Detect which cell encompasses the target text, then output its (X, Y) center coordinate. 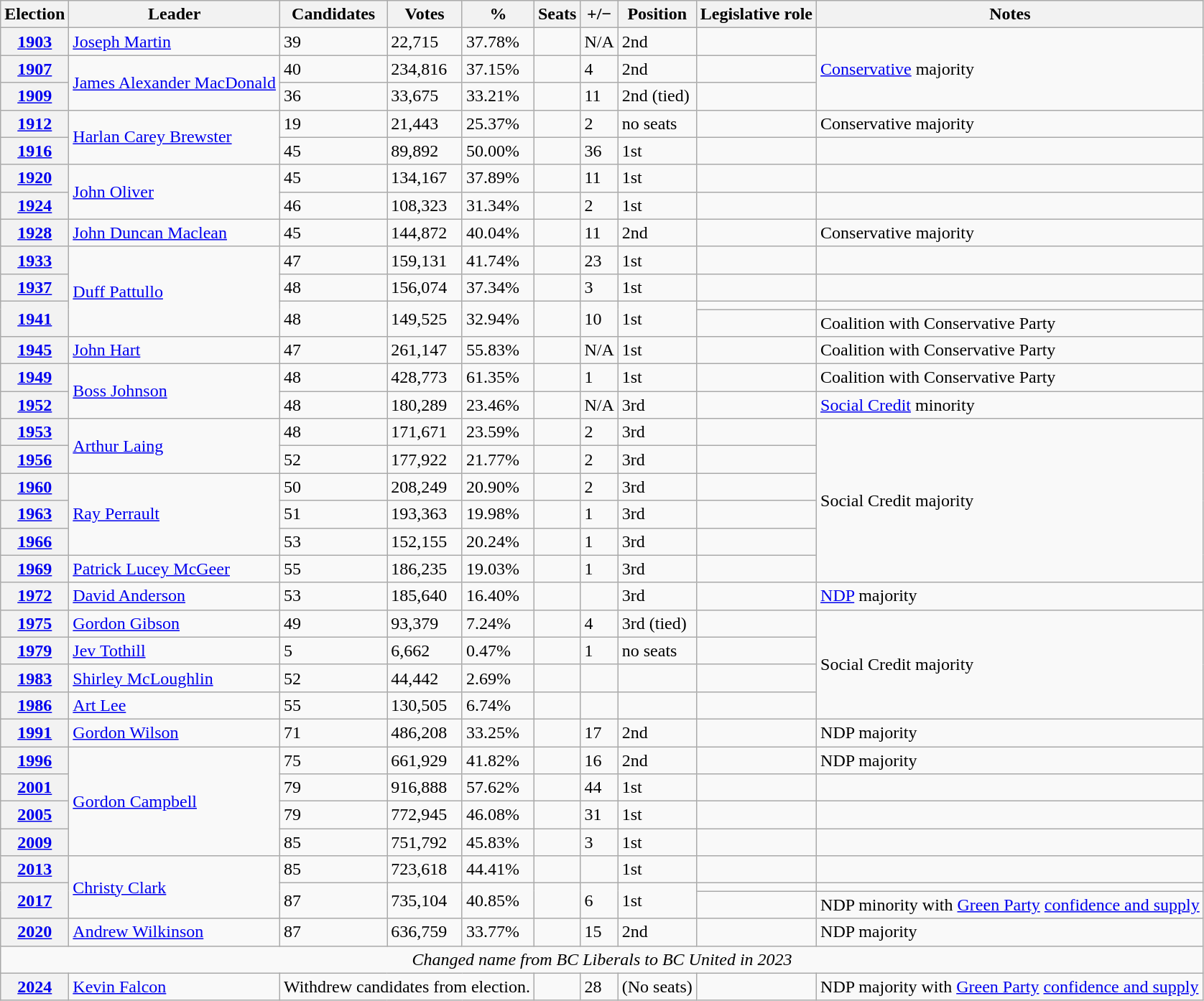
Leader (175, 14)
1920 (34, 178)
751,792 (425, 842)
Andrew Wilkinson (175, 932)
% (498, 14)
636,759 (425, 932)
NDP minority with Green Party confidence and supply (1010, 905)
Joseph Martin (175, 42)
Position (657, 14)
25.37% (498, 124)
2017 (34, 900)
Votes (425, 14)
19 (333, 124)
John Oliver (175, 192)
723,618 (425, 870)
55.83% (498, 350)
1949 (34, 378)
Gordon Gibson (175, 623)
144,872 (425, 233)
1983 (34, 678)
1907 (34, 69)
1909 (34, 96)
Christy Clark (175, 888)
(No seats) (657, 987)
Jev Tothill (175, 651)
159,131 (425, 260)
41.82% (498, 760)
23.59% (498, 432)
Harlan Carey Brewster (175, 137)
33.77% (498, 932)
171,671 (425, 432)
2020 (34, 932)
10 (599, 319)
1996 (34, 760)
2nd (tied) (657, 96)
261,147 (425, 350)
180,289 (425, 405)
23.46% (498, 405)
149,525 (425, 319)
2009 (34, 842)
Gordon Wilson (175, 732)
22,715 (425, 42)
1956 (34, 460)
31.34% (498, 205)
1941 (34, 319)
Kevin Falcon (175, 987)
1903 (34, 42)
15 (599, 932)
6 (599, 900)
3rd (tied) (657, 623)
1945 (34, 350)
41.74% (498, 260)
31 (599, 815)
5 (333, 651)
Art Lee (175, 705)
186,235 (425, 569)
16 (599, 760)
1952 (34, 405)
46.08% (498, 815)
44,442 (425, 678)
40 (333, 69)
Changed name from BC Liberals to BC United in 2023 (602, 959)
916,888 (425, 788)
6.74% (498, 705)
1986 (34, 705)
185,640 (425, 596)
37.78% (498, 42)
21.77% (498, 460)
51 (333, 514)
130,505 (425, 705)
17 (599, 732)
75 (333, 760)
108,323 (425, 205)
Ray Perrault (175, 514)
Shirley McLoughlin (175, 678)
19.03% (498, 569)
Arthur Laing (175, 446)
James Alexander MacDonald (175, 83)
1975 (34, 623)
1912 (34, 124)
1969 (34, 569)
1972 (34, 596)
208,249 (425, 487)
0.47% (498, 651)
177,922 (425, 460)
Seats (557, 14)
2024 (34, 987)
33.21% (498, 96)
735,104 (425, 900)
Notes (1010, 14)
661,929 (425, 760)
Candidates (333, 14)
37.15% (498, 69)
33.25% (498, 732)
6,662 (425, 651)
61.35% (498, 378)
152,155 (425, 541)
1933 (34, 260)
50 (333, 487)
NDP majority with Green Party confidence and supply (1010, 987)
428,773 (425, 378)
19.98% (498, 514)
44 (599, 788)
16.40% (498, 596)
37.34% (498, 287)
John Hart (175, 350)
89,892 (425, 151)
2013 (34, 870)
234,816 (425, 69)
40.04% (498, 233)
44.41% (498, 870)
21,443 (425, 124)
Social Credit minority (1010, 405)
23 (599, 260)
93,379 (425, 623)
2001 (34, 788)
134,167 (425, 178)
1928 (34, 233)
772,945 (425, 815)
40.85% (498, 900)
33,675 (425, 96)
David Anderson (175, 596)
Withdrew candidates from election. (407, 987)
1991 (34, 732)
7.24% (498, 623)
50.00% (498, 151)
1937 (34, 287)
193,363 (425, 514)
37.89% (498, 178)
1924 (34, 205)
71 (333, 732)
32.94% (498, 319)
Boss Johnson (175, 391)
1979 (34, 651)
2.69% (498, 678)
Election (34, 14)
39 (333, 42)
1963 (34, 514)
57.62% (498, 788)
1960 (34, 487)
486,208 (425, 732)
Legislative role (756, 14)
20.24% (498, 541)
John Duncan Maclean (175, 233)
Duff Pattullo (175, 292)
1953 (34, 432)
20.90% (498, 487)
2005 (34, 815)
Gordon Campbell (175, 801)
45.83% (498, 842)
1916 (34, 151)
46 (333, 205)
+/− (599, 14)
28 (599, 987)
156,074 (425, 287)
1966 (34, 541)
Patrick Lucey McGeer (175, 569)
49 (333, 623)
